Determine the [X, Y] coordinate at the center of the cell enclosing the given text.  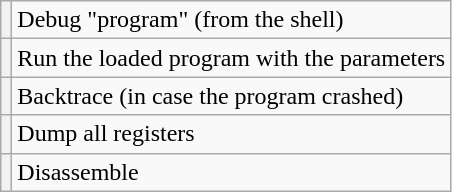
Run the loaded program with the parameters [232, 58]
Backtrace (in case the program crashed) [232, 96]
Disassemble [232, 172]
Dump all registers [232, 134]
Debug "program" (from the shell) [232, 20]
